Locate the cell with the specified text and output its (X, Y) center coordinate. 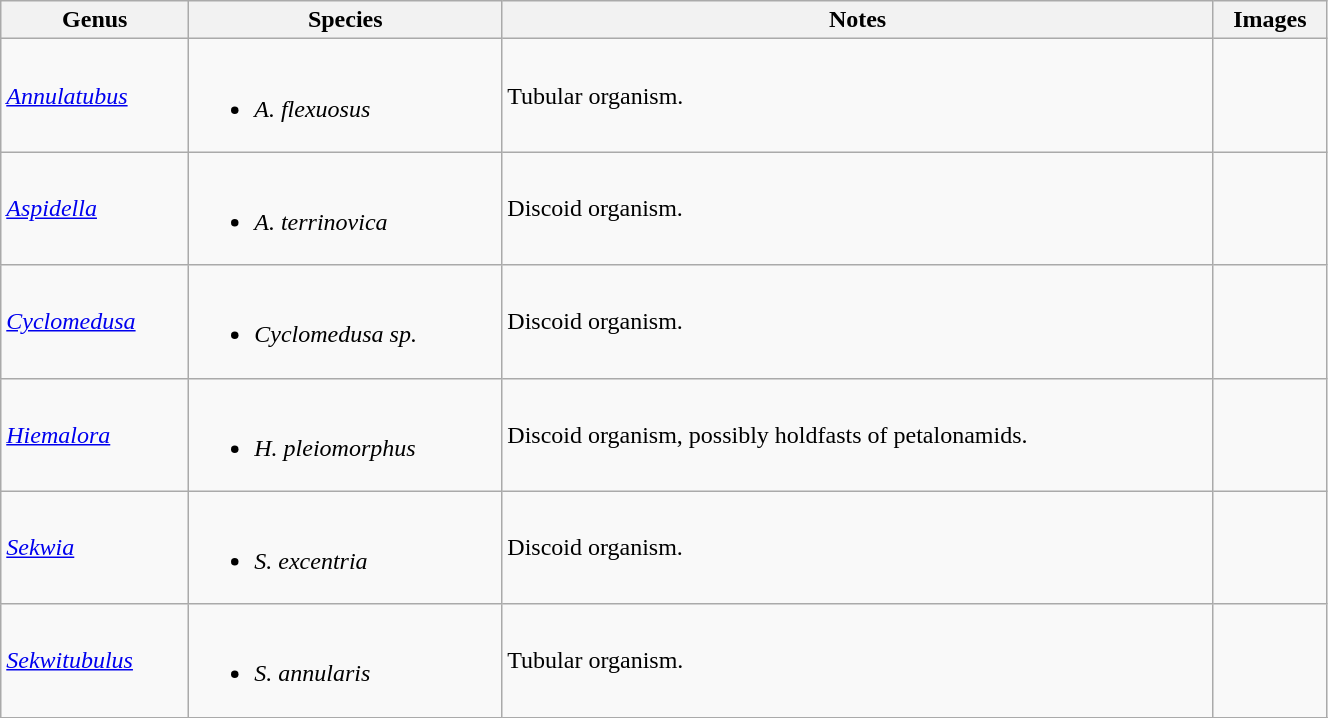
A. flexuosus (346, 96)
Cyclomedusa (95, 322)
Species (346, 20)
Sekwitubulus (95, 660)
Hiemalora (95, 434)
Discoid organism, possibly holdfasts of petalonamids. (858, 434)
H. pleiomorphus (346, 434)
Notes (858, 20)
A. terrinovica (346, 208)
Aspidella (95, 208)
Annulatubus (95, 96)
Sekwia (95, 548)
Genus (95, 20)
Images (1270, 20)
Cyclomedusa sp. (346, 322)
S. annularis (346, 660)
S. excentria (346, 548)
